Extract the (X, Y) coordinate from the center of the cell holding the provided text.  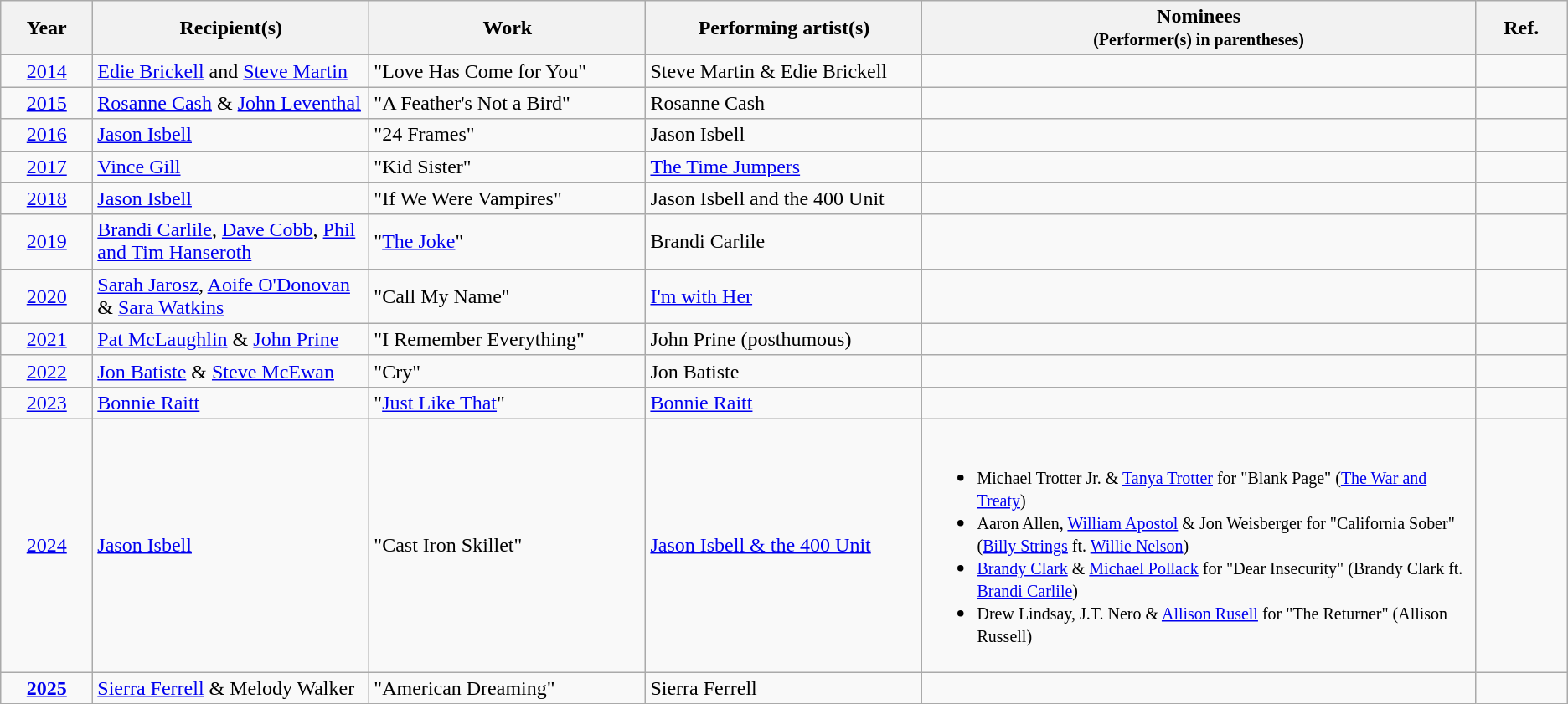
"Love Has Come for You" (508, 71)
2017 (47, 167)
Pat McLaughlin & John Prine (231, 339)
"Kid Sister" (508, 167)
"A Feather's Not a Bird" (508, 103)
2023 (47, 403)
"If We Were Vampires" (508, 198)
2018 (47, 198)
"Call My Name" (508, 296)
Sierra Ferrell & Melody Walker (231, 687)
I'm with Her (784, 296)
Jason Isbell and the 400 Unit (784, 198)
Nominees(Performer(s) in parentheses) (1199, 28)
Performing artist(s) (784, 28)
2014 (47, 71)
2021 (47, 339)
Ref. (1521, 28)
2019 (47, 241)
Jason Isbell & the 400 Unit (784, 545)
Vince Gill (231, 167)
Sierra Ferrell (784, 687)
2015 (47, 103)
2016 (47, 135)
Steve Martin & Edie Brickell (784, 71)
The Time Jumpers (784, 167)
John Prine (posthumous) (784, 339)
"The Joke" (508, 241)
Jon Batiste & Steve McEwan (231, 371)
"Cast Iron Skillet" (508, 545)
"24 Frames" (508, 135)
2022 (47, 371)
2025 (47, 687)
Year (47, 28)
Work (508, 28)
2020 (47, 296)
2024 (47, 545)
Recipient(s) (231, 28)
Sarah Jarosz, Aoife O'Donovan & Sara Watkins (231, 296)
Rosanne Cash (784, 103)
"Just Like That" (508, 403)
Jon Batiste (784, 371)
Rosanne Cash & John Leventhal (231, 103)
"I Remember Everything" (508, 339)
Brandi Carlile (784, 241)
Brandi Carlile, Dave Cobb, Phil and Tim Hanseroth (231, 241)
"American Dreaming" (508, 687)
"Cry" (508, 371)
Edie Brickell and Steve Martin (231, 71)
